Provide the [x, y] coordinate of the cell's center where the given text is located.  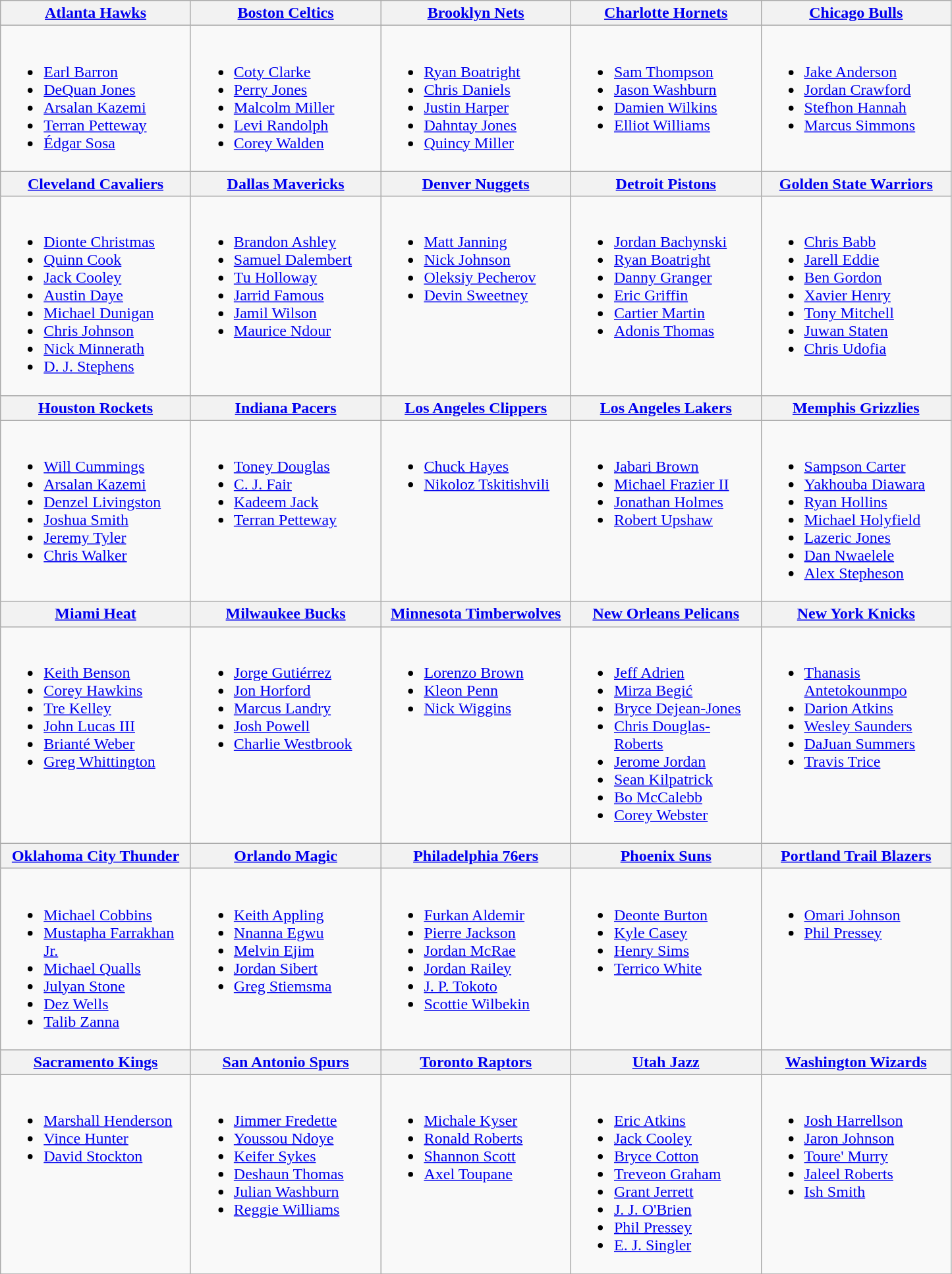
Jimmer FredetteYoussou NdoyeKeifer SykesDeshaun ThomasJulian WashburnReggie Williams [286, 1174]
Jabari BrownMichael Frazier IIJonathan HolmesRobert Upshaw [665, 511]
Marshall HendersonVince HunterDavid Stockton [96, 1174]
Utah Jazz [665, 1062]
Eric AtkinsJack CooleyBryce CottonTreveon GrahamGrant JerrettJ. J. O'BrienPhil PresseyE. J. Singler [665, 1174]
Ryan BoatrightChris DanielsJustin HarperDahntay JonesQuincy Miller [476, 99]
New Orleans Pelicans [665, 614]
Miami Heat [96, 614]
Dallas Mavericks [286, 184]
Phoenix Suns [665, 856]
Jake AndersonJordan CrawfordStefhon HannahMarcus Simmons [856, 99]
Golden State Warriors [856, 184]
Dionte ChristmasQuinn CookJack CooleyAustin DayeMichael DuniganChris JohnsonNick MinnerathD. J. Stephens [96, 296]
Denver Nuggets [476, 184]
Detroit Pistons [665, 184]
Michael CobbinsMustapha Farrakhan Jr.Michael QuallsJulyan StoneDez WellsTalib Zanna [96, 959]
Keith ApplingNnanna EgwuMelvin EjimJordan SibertGreg Stiemsma [286, 959]
Atlanta Hawks [96, 13]
Michale KyserRonald RobertsShannon ScottAxel Toupane [476, 1174]
Chuck HayesNikoloz Tskitishvili [476, 511]
Toronto Raptors [476, 1062]
Jeff AdrienMirza BegićBryce Dejean-JonesChris Douglas-RobertsJerome JordanSean KilpatrickBo McCalebbCorey Webster [665, 735]
Oklahoma City Thunder [96, 856]
Jorge GutiérrezJon HorfordMarcus LandryJosh PowellCharlie Westbrook [286, 735]
Washington Wizards [856, 1062]
Furkan AldemirPierre JacksonJordan McRaeJordan RaileyJ. P. TokotoScottie Wilbekin [476, 959]
Chris BabbJarell EddieBen GordonXavier HenryTony MitchellJuwan StatenChris Udofia [856, 296]
Brandon AshleySamuel DalembertTu HollowayJarrid FamousJamil WilsonMaurice Ndour [286, 296]
Sam ThompsonJason WashburnDamien WilkinsElliot Williams [665, 99]
Sampson CarterYakhouba DiawaraRyan HollinsMichael HolyfieldLazeric JonesDan NwaeleleAlex Stepheson [856, 511]
Jordan BachynskiRyan BoatrightDanny GrangerEric GriffinCartier MartinAdonis Thomas [665, 296]
Minnesota Timberwolves [476, 614]
Coty ClarkePerry JonesMalcolm MillerLevi RandolphCorey Walden [286, 99]
Brooklyn Nets [476, 13]
Philadelphia 76ers [476, 856]
Milwaukee Bucks [286, 614]
Cleveland Cavaliers [96, 184]
Houston Rockets [96, 408]
Chicago Bulls [856, 13]
Portland Trail Blazers [856, 856]
Charlotte Hornets [665, 13]
Los Angeles Lakers [665, 408]
Toney DouglasC. J. FairKadeem JackTerran Petteway [286, 511]
Josh HarrellsonJaron JohnsonToure' MurryJaleel RobertsIsh Smith [856, 1174]
Matt JanningNick JohnsonOleksiy PecherovDevin Sweetney [476, 296]
Orlando Magic [286, 856]
San Antonio Spurs [286, 1062]
Deonte BurtonKyle CaseyHenry SimsTerrico White [665, 959]
Will CummingsArsalan KazemiDenzel LivingstonJoshua SmithJeremy TylerChris Walker [96, 511]
Boston Celtics [286, 13]
Omari JohnsonPhil Pressey [856, 959]
Los Angeles Clippers [476, 408]
Thanasis AntetokounmpoDarion AtkinsWesley SaundersDaJuan SummersTravis Trice [856, 735]
Indiana Pacers [286, 408]
New York Knicks [856, 614]
Lorenzo BrownKleon PennNick Wiggins [476, 735]
Memphis Grizzlies [856, 408]
Keith BensonCorey HawkinsTre KelleyJohn Lucas IIIBrianté WeberGreg Whittington [96, 735]
Sacramento Kings [96, 1062]
Earl BarronDeQuan JonesArsalan KazemiTerran PettewayÉdgar Sosa [96, 99]
